Search for the cell housing the specified text and yield its (X, Y) center coordinate. 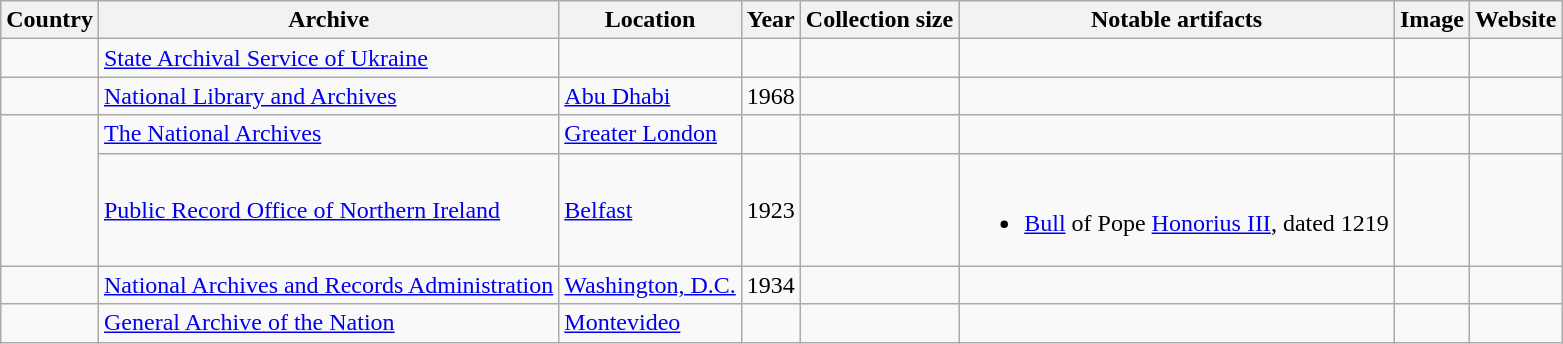
Greater London (650, 134)
Archive (328, 20)
Belfast (650, 210)
Washington, D.C. (650, 285)
Country (50, 20)
1934 (770, 285)
Website (1515, 20)
State Archival Service of Ukraine (328, 58)
Notable artifacts (1177, 20)
Bull of Pope Honorius III, dated 1219 (1177, 210)
1923 (770, 210)
Year (770, 20)
National Archives and Records Administration (328, 285)
1968 (770, 96)
Image (1432, 20)
Collection size (879, 20)
The National Archives (328, 134)
Public Record Office of Northern Ireland (328, 210)
Location (650, 20)
National Library and Archives (328, 96)
General Archive of the Nation (328, 323)
Abu Dhabi (650, 96)
Montevideo (650, 323)
